Search for the cell housing the specified text and yield its [X, Y] center coordinate. 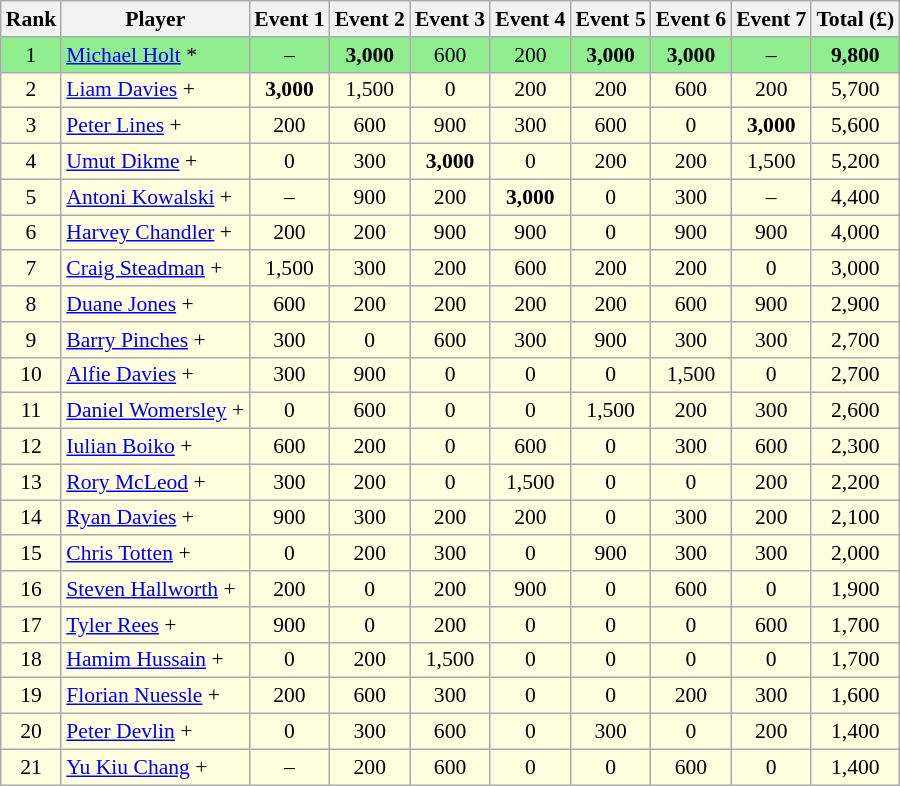
4 [32, 162]
2,600 [855, 411]
Event 7 [771, 19]
Chris Totten + [155, 554]
Event 2 [370, 19]
Liam Davies + [155, 90]
5 [32, 197]
20 [32, 732]
Tyler Rees + [155, 625]
Yu Kiu Chang + [155, 767]
14 [32, 518]
Hamim Hussain + [155, 660]
6 [32, 233]
2,200 [855, 482]
Alfie Davies + [155, 375]
7 [32, 269]
Peter Lines + [155, 126]
Michael Holt * [155, 55]
5,600 [855, 126]
1,600 [855, 696]
10 [32, 375]
Daniel Womersley + [155, 411]
21 [32, 767]
2,100 [855, 518]
16 [32, 589]
19 [32, 696]
11 [32, 411]
4,400 [855, 197]
12 [32, 447]
Event 5 [610, 19]
4,000 [855, 233]
13 [32, 482]
Florian Nuessle + [155, 696]
2 [32, 90]
Rank [32, 19]
3 [32, 126]
Steven Hallworth + [155, 589]
17 [32, 625]
5,200 [855, 162]
15 [32, 554]
8 [32, 304]
Antoni Kowalski + [155, 197]
1,900 [855, 589]
Player [155, 19]
Ryan Davies + [155, 518]
Peter Devlin + [155, 732]
9,800 [855, 55]
Barry Pinches + [155, 340]
2,900 [855, 304]
Iulian Boiko + [155, 447]
Rory McLeod + [155, 482]
18 [32, 660]
Harvey Chandler + [155, 233]
2,000 [855, 554]
9 [32, 340]
2,300 [855, 447]
Umut Dikme + [155, 162]
Event 3 [450, 19]
Duane Jones + [155, 304]
Total (£) [855, 19]
Event 1 [289, 19]
1 [32, 55]
5,700 [855, 90]
Event 4 [530, 19]
Event 6 [691, 19]
Craig Steadman + [155, 269]
